From the cell containing the given text, extract its center point as (X, Y) coordinate. 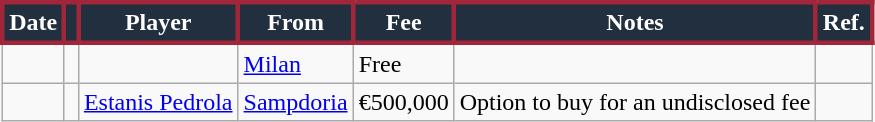
Ref. (844, 22)
Sampdoria (296, 102)
Free (404, 63)
Milan (296, 63)
Date (33, 22)
Notes (635, 22)
Option to buy for an undisclosed fee (635, 102)
Estanis Pedrola (158, 102)
Fee (404, 22)
Player (158, 22)
€500,000 (404, 102)
From (296, 22)
